Scan for the cell matching the given text and deliver its (x, y) coordinate at center. 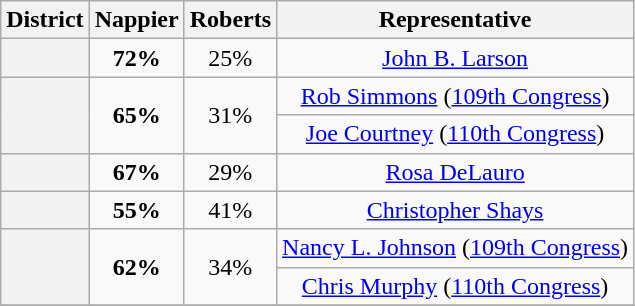
Rosa DeLauro (456, 172)
John B. Larson (456, 58)
34% (230, 267)
Chris Murphy (110th Congress) (456, 286)
55% (136, 210)
67% (136, 172)
31% (230, 115)
72% (136, 58)
41% (230, 210)
Nappier (136, 20)
Joe Courtney (110th Congress) (456, 134)
25% (230, 58)
Christopher Shays (456, 210)
Rob Simmons (109th Congress) (456, 96)
District (45, 20)
65% (136, 115)
62% (136, 267)
Nancy L. Johnson (109th Congress) (456, 248)
29% (230, 172)
Representative (456, 20)
Roberts (230, 20)
